Find where the given text appears and provide that cell's center as [x, y] coordinate. 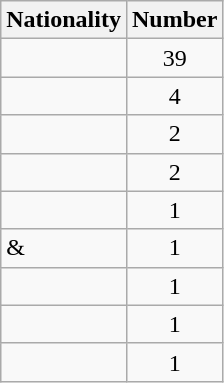
Nationality [64, 20]
Number [174, 20]
39 [174, 58]
& [64, 248]
4 [174, 96]
